Provide the [X, Y] coordinate of the cell's center where the given text is located.  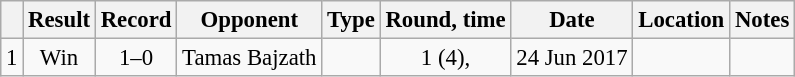
Date [572, 20]
Location [682, 20]
24 Jun 2017 [572, 58]
Win [60, 58]
Opponent [250, 20]
1 (4), [446, 58]
Record [136, 20]
Tamas Bajzath [250, 58]
Type [351, 20]
1–0 [136, 58]
Notes [762, 20]
1 [12, 58]
Result [60, 20]
Round, time [446, 20]
